Capture the cell that displays the provided text and extract its (x, y) central coordinate. 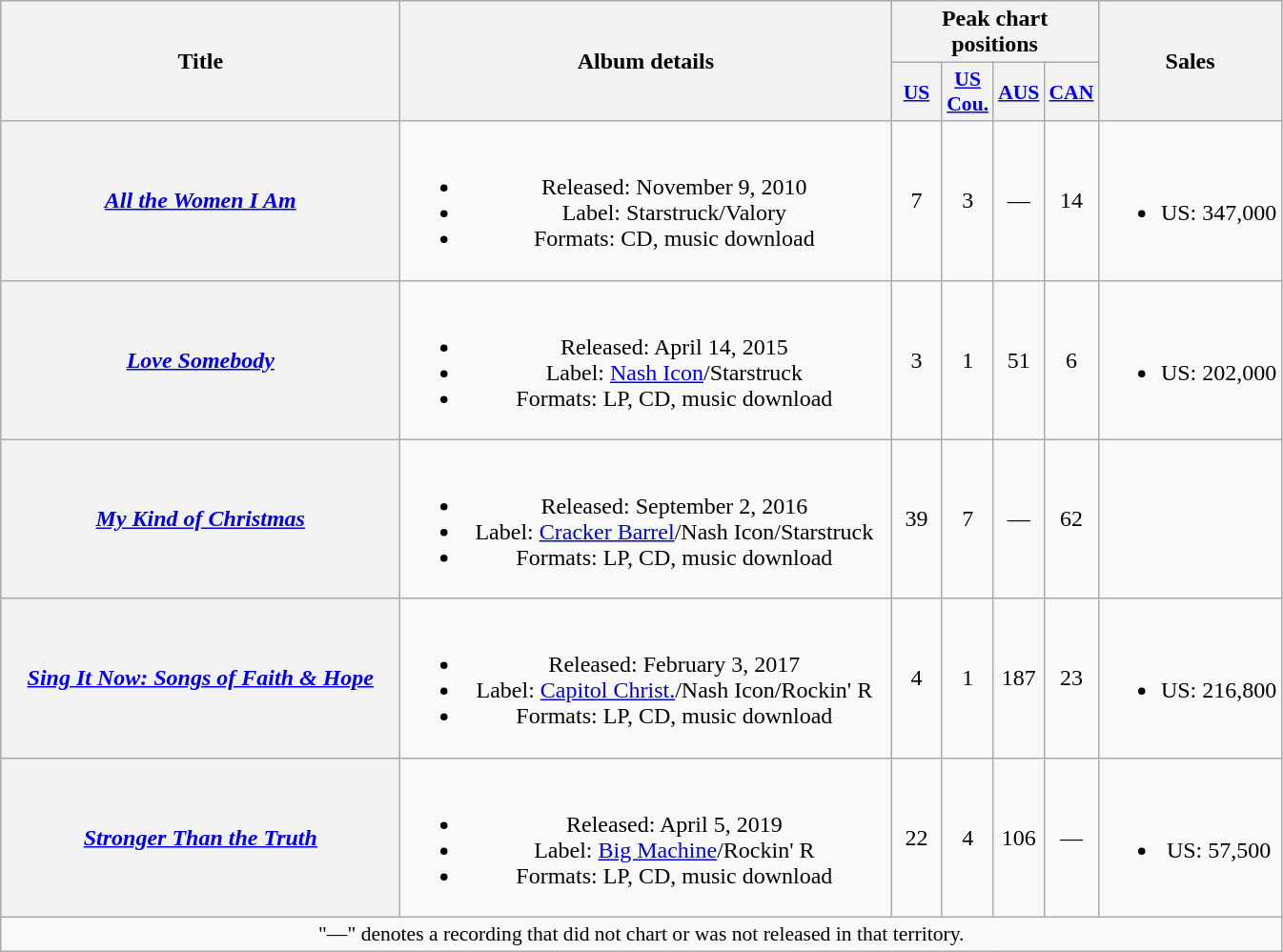
US: 202,000 (1190, 360)
62 (1071, 518)
Released: April 14, 2015Label: Nash Icon/StarstruckFormats: LP, CD, music download (646, 360)
39 (917, 518)
Love Somebody (200, 360)
All the Women I Am (200, 200)
Album details (646, 61)
Released: September 2, 2016Label: Cracker Barrel/Nash Icon/StarstruckFormats: LP, CD, music download (646, 518)
Released: April 5, 2019Label: Big Machine/Rockin' RFormats: LP, CD, music download (646, 837)
22 (917, 837)
USCou. (967, 91)
23 (1071, 679)
Title (200, 61)
51 (1018, 360)
Released: November 9, 2010Label: Starstruck/ValoryFormats: CD, music download (646, 200)
US: 347,000 (1190, 200)
AUS (1018, 91)
Released: February 3, 2017Label: Capitol Christ./Nash Icon/Rockin' RFormats: LP, CD, music download (646, 679)
14 (1071, 200)
187 (1018, 679)
US (917, 91)
"—" denotes a recording that did not chart or was not released in that territory. (641, 934)
My Kind of Christmas (200, 518)
6 (1071, 360)
Stronger Than the Truth (200, 837)
Sales (1190, 61)
Peak chartpositions (995, 32)
106 (1018, 837)
US: 57,500 (1190, 837)
US: 216,800 (1190, 679)
CAN (1071, 91)
Sing It Now: Songs of Faith & Hope (200, 679)
